Pinpoint the cell where the given text exists, returning its (X, Y) midpoint coordinate. 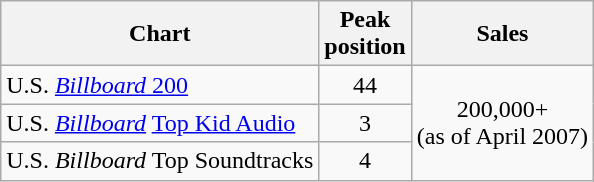
U.S. Billboard Top Kid Audio (160, 123)
Sales (502, 34)
Peakposition (365, 34)
4 (365, 161)
44 (365, 85)
Chart (160, 34)
U.S. Billboard 200 (160, 85)
U.S. Billboard Top Soundtracks (160, 161)
200,000+(as of April 2007) (502, 123)
3 (365, 123)
